For the text-containing cell, return its midpoint in (X, Y) coordinate format. 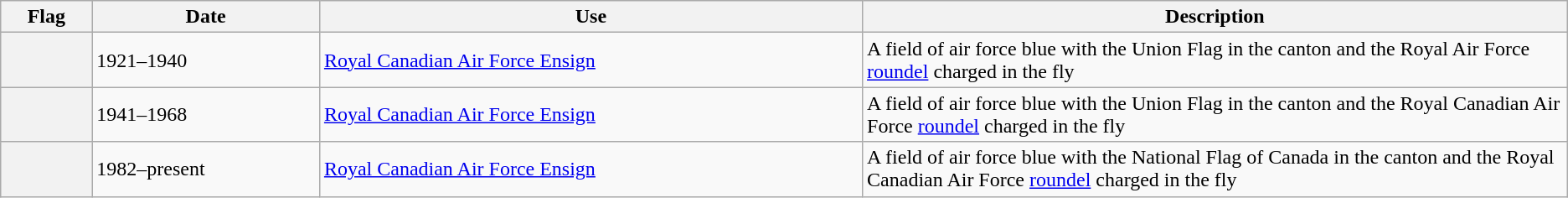
Date (206, 17)
1921–1940 (206, 60)
A field of air force blue with the Union Flag in the canton and the Royal Air Force roundel charged in the fly (1215, 60)
1941–1968 (206, 114)
1982–present (206, 169)
Flag (47, 17)
Description (1215, 17)
A field of air force blue with the National Flag of Canada in the canton and the Royal Canadian Air Force roundel charged in the fly (1215, 169)
Use (591, 17)
A field of air force blue with the Union Flag in the canton and the Royal Canadian Air Force roundel charged in the fly (1215, 114)
